Determine the (X, Y) coordinate at the center of the cell enclosing the given text.  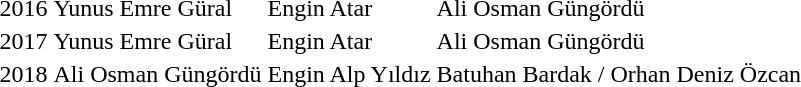
Yunus Emre Güral (158, 41)
Engin Atar (349, 41)
